Detect which cell encompasses the target text, then output its (x, y) center coordinate. 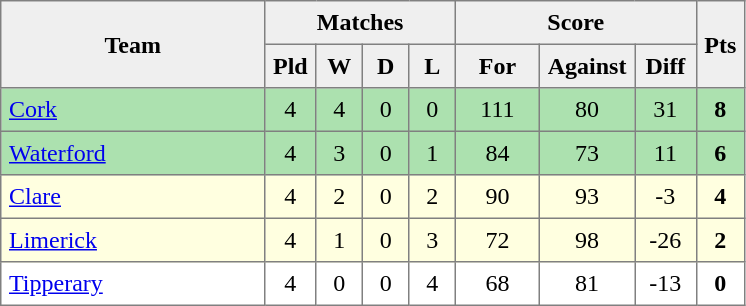
Pts (720, 44)
Diff (666, 66)
Matches (360, 23)
72 (497, 240)
For (497, 66)
90 (497, 197)
73 (586, 153)
-3 (666, 197)
111 (497, 110)
81 (586, 284)
98 (586, 240)
Against (586, 66)
-13 (666, 284)
L (432, 66)
D (385, 66)
Score (576, 23)
84 (497, 153)
93 (586, 197)
Clare (133, 197)
Cork (133, 110)
-26 (666, 240)
31 (666, 110)
6 (720, 153)
8 (720, 110)
11 (666, 153)
Waterford (133, 153)
Limerick (133, 240)
Pld (290, 66)
Tipperary (133, 284)
68 (497, 284)
80 (586, 110)
Team (133, 44)
W (339, 66)
